Search for the cell housing the specified text and yield its (X, Y) center coordinate. 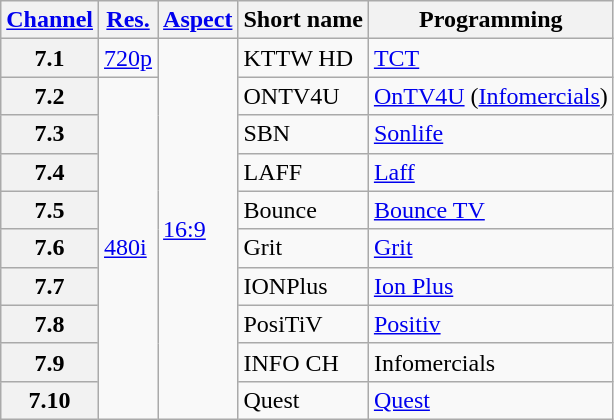
SBN (303, 134)
Positiv (490, 324)
Sonlife (490, 134)
Aspect (198, 20)
Bounce TV (490, 210)
7.8 (50, 324)
16:9 (198, 230)
ONTV4U (303, 96)
TCT (490, 58)
7.2 (50, 96)
7.6 (50, 248)
Ion Plus (490, 286)
Bounce (303, 210)
Laff (490, 172)
KTTW HD (303, 58)
7.7 (50, 286)
7.4 (50, 172)
7.9 (50, 362)
OnTV4U (Infomercials) (490, 96)
INFO CH (303, 362)
IONPlus (303, 286)
PosiTiV (303, 324)
Infomercials (490, 362)
Programming (490, 20)
Short name (303, 20)
720p (128, 58)
7.5 (50, 210)
7.1 (50, 58)
480i (128, 248)
Channel (50, 20)
7.10 (50, 400)
LAFF (303, 172)
Res. (128, 20)
7.3 (50, 134)
